Return the [x, y] coordinate for the center point of the cell that contains the specified text.  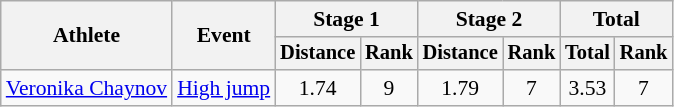
High jump [224, 88]
1.79 [460, 88]
Stage 1 [346, 19]
9 [389, 88]
Veronika Chaynov [86, 88]
Stage 2 [489, 19]
Athlete [86, 36]
1.74 [318, 88]
Event [224, 36]
3.53 [588, 88]
